Capture the cell that displays the provided text and extract its [X, Y] central coordinate. 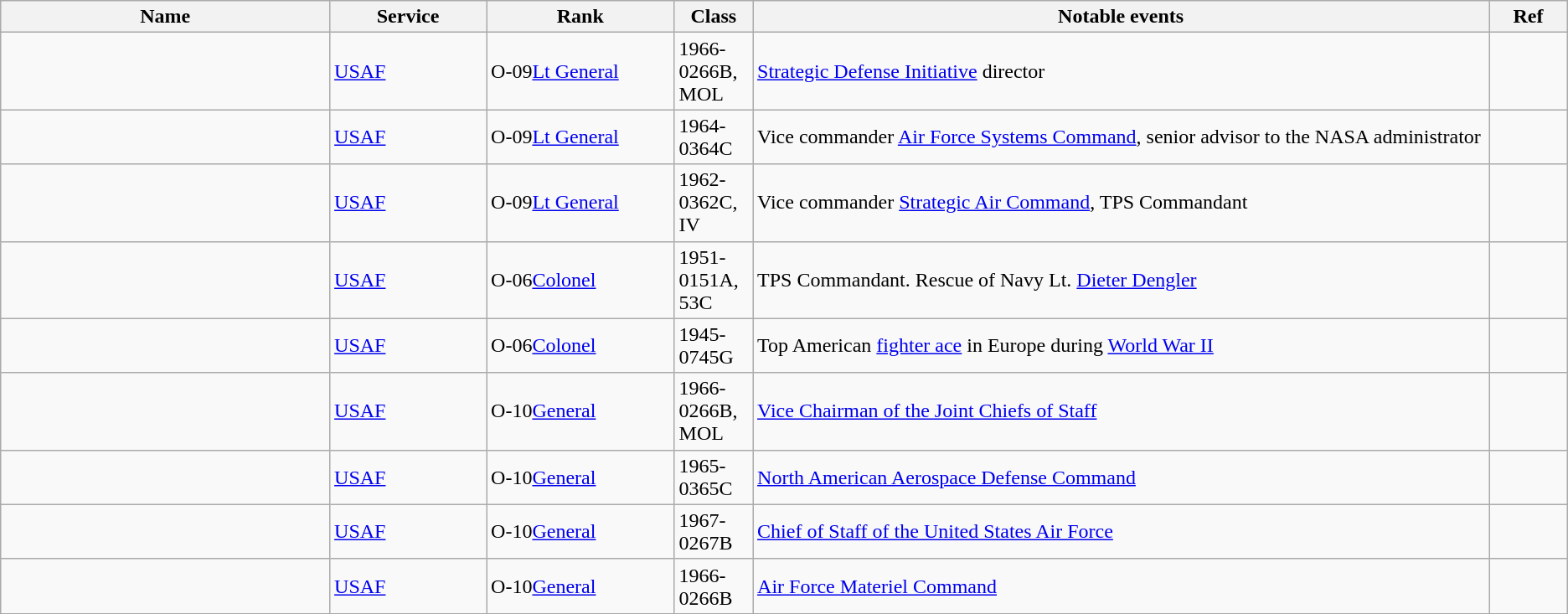
Air Force Materiel Command [1121, 586]
1951-0151A, 53C [714, 280]
1967-0267B [714, 531]
Vice commander Strategic Air Command, TPS Commandant [1121, 203]
Ref [1529, 17]
Rank [580, 17]
1966-0266B [714, 586]
1945-0745G [714, 345]
Vice commander Air Force Systems Command, senior advisor to the NASA administrator [1121, 137]
Vice Chairman of the Joint Chiefs of Staff [1121, 411]
1964-0364C [714, 137]
North American Aerospace Defense Command [1121, 477]
TPS Commandant. Rescue of Navy Lt. Dieter Dengler [1121, 280]
Chief of Staff of the United States Air Force [1121, 531]
Top American fighter ace in Europe during World War II [1121, 345]
Notable events [1121, 17]
Class [714, 17]
Name [166, 17]
Service [409, 17]
1965-0365C [714, 477]
1962-0362C, IV [714, 203]
Strategic Defense Initiative director [1121, 71]
